Determine the (x, y) coordinate at the center of the cell enclosing the given text.  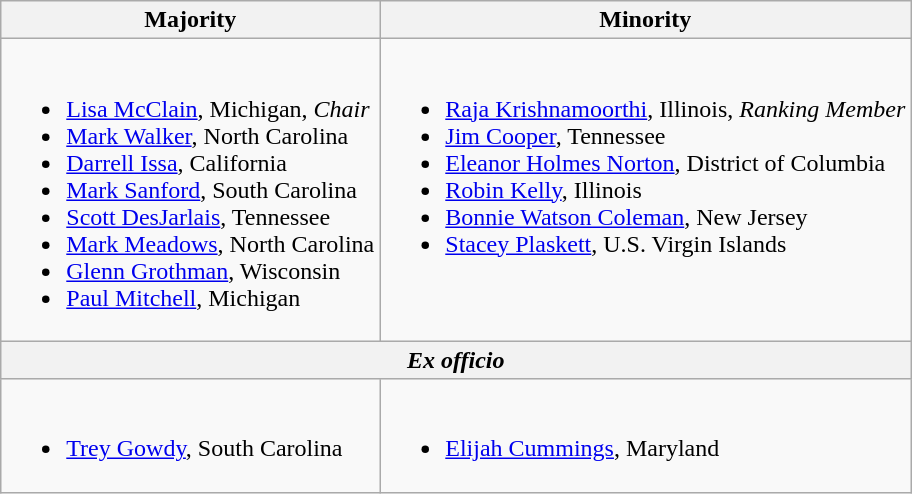
Ex officio (456, 360)
Trey Gowdy, South Carolina (190, 436)
Elijah Cummings, Maryland (646, 436)
Majority (190, 20)
Minority (646, 20)
